Return (x, y) of the center of cell containing provided text 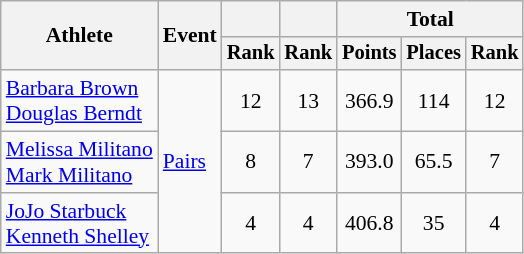
Total (430, 19)
65.5 (433, 162)
Pairs (190, 162)
Athlete (80, 36)
Barbara BrownDouglas Berndt (80, 100)
406.8 (369, 224)
Event (190, 36)
JoJo StarbuckKenneth Shelley (80, 224)
114 (433, 100)
35 (433, 224)
Points (369, 54)
Places (433, 54)
8 (251, 162)
393.0 (369, 162)
13 (308, 100)
366.9 (369, 100)
Melissa MilitanoMark Militano (80, 162)
